Return the (x, y) coordinate for the center point of the cell that contains the specified text.  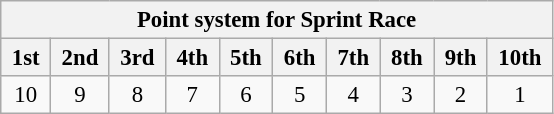
Point system for Sprint Race (277, 20)
5th (246, 58)
7 (192, 95)
9 (80, 95)
10 (26, 95)
2nd (80, 58)
4th (192, 58)
6th (300, 58)
10th (520, 58)
1 (520, 95)
6 (246, 95)
1st (26, 58)
5 (300, 95)
8th (407, 58)
3 (407, 95)
2 (461, 95)
4 (353, 95)
9th (461, 58)
7th (353, 58)
8 (137, 95)
3rd (137, 58)
